For the text-containing cell, return its midpoint in [X, Y] coordinate format. 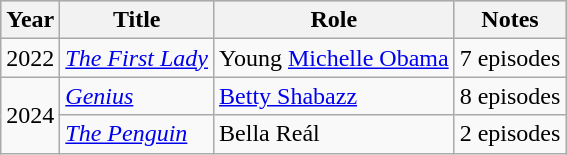
2 episodes [510, 134]
Betty Shabazz [334, 96]
Role [334, 20]
Notes [510, 20]
Title [137, 20]
2022 [30, 58]
The First Lady [137, 58]
Genius [137, 96]
Young Michelle Obama [334, 58]
8 episodes [510, 96]
Bella Reál [334, 134]
7 episodes [510, 58]
Year [30, 20]
2024 [30, 115]
The Penguin [137, 134]
